Identify which cell holds the provided text, then report its (x, y) central coordinate. 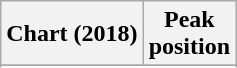
Peakposition (189, 34)
Chart (2018) (72, 34)
